Capture the cell that displays the provided text and extract its (x, y) central coordinate. 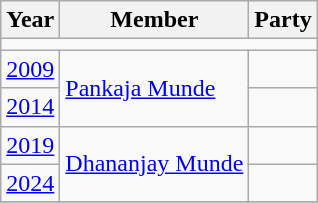
Dhananjay Munde (154, 164)
2009 (30, 69)
2019 (30, 145)
Pankaja Munde (154, 88)
Year (30, 20)
2014 (30, 107)
2024 (30, 183)
Member (154, 20)
Party (283, 20)
